Return (X, Y) of the center of cell containing provided text 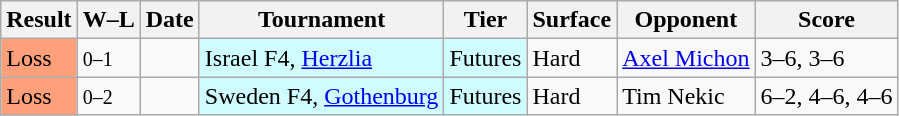
Tim Nekic (686, 96)
6–2, 4–6, 4–6 (826, 96)
Result (39, 20)
Date (170, 20)
3–6, 3–6 (826, 58)
0–2 (108, 96)
Tier (486, 20)
W–L (108, 20)
Surface (572, 20)
Axel Michon (686, 58)
0–1 (108, 58)
Score (826, 20)
Tournament (322, 20)
Sweden F4, Gothenburg (322, 96)
Israel F4, Herzlia (322, 58)
Opponent (686, 20)
